Scan for the cell matching the given text and deliver its [x, y] coordinate at center. 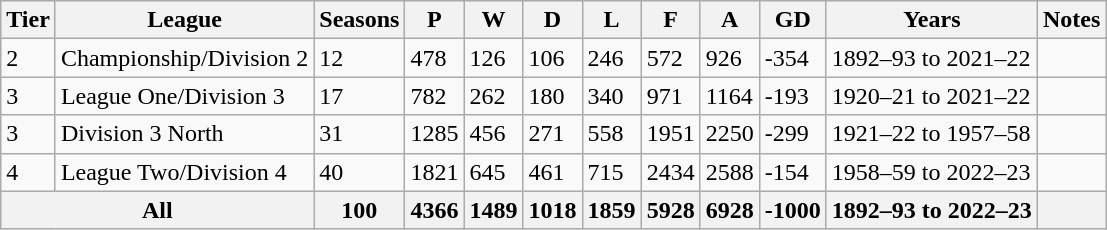
-193 [792, 96]
2588 [730, 172]
-154 [792, 172]
715 [612, 172]
1892–93 to 2022–23 [932, 210]
Seasons [360, 20]
4 [28, 172]
L [612, 20]
2 [28, 58]
Division 3 North [184, 134]
1951 [670, 134]
1821 [434, 172]
31 [360, 134]
Tier [28, 20]
2250 [730, 134]
17 [360, 96]
340 [612, 96]
1285 [434, 134]
558 [612, 134]
1921–22 to 1957–58 [932, 134]
League [184, 20]
478 [434, 58]
F [670, 20]
180 [552, 96]
W [494, 20]
1958–59 to 2022–23 [932, 172]
-1000 [792, 210]
-354 [792, 58]
126 [494, 58]
782 [434, 96]
572 [670, 58]
1892–93 to 2021–22 [932, 58]
246 [612, 58]
2434 [670, 172]
262 [494, 96]
6928 [730, 210]
1018 [552, 210]
GD [792, 20]
4366 [434, 210]
League Two/Division 4 [184, 172]
5928 [670, 210]
1859 [612, 210]
926 [730, 58]
Notes [1071, 20]
D [552, 20]
461 [552, 172]
456 [494, 134]
106 [552, 58]
100 [360, 210]
Years [932, 20]
Championship/Division 2 [184, 58]
1489 [494, 210]
1920–21 to 2021–22 [932, 96]
645 [494, 172]
271 [552, 134]
971 [670, 96]
P [434, 20]
-299 [792, 134]
12 [360, 58]
League One/Division 3 [184, 96]
40 [360, 172]
A [730, 20]
All [158, 210]
1164 [730, 96]
